Capture the cell that displays the provided text and extract its (x, y) central coordinate. 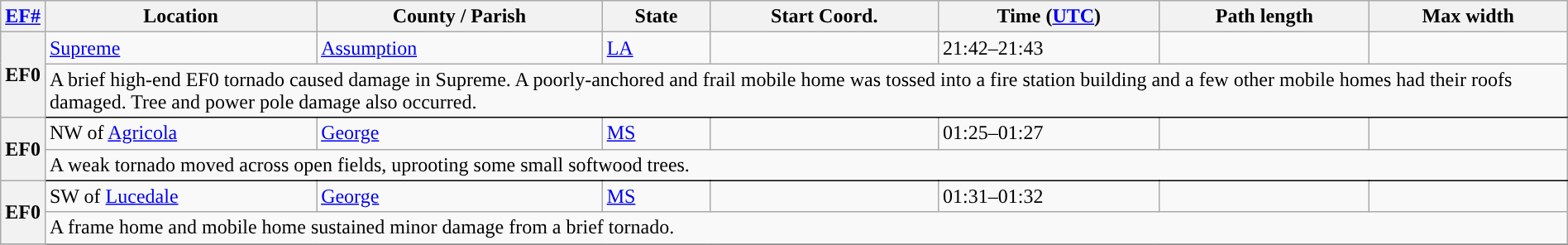
NW of Agricola (180, 133)
Max width (1468, 17)
Supreme (180, 48)
A frame home and mobile home sustained minor damage from a brief tornado. (806, 228)
Assumption (460, 48)
Location (180, 17)
A weak tornado moved across open fields, uprooting some small softwood trees. (806, 165)
County / Parish (460, 17)
EF# (23, 17)
LA (657, 48)
21:42–21:43 (1049, 48)
01:25–01:27 (1049, 133)
State (657, 17)
Time (UTC) (1049, 17)
01:31–01:32 (1049, 196)
Start Coord. (825, 17)
Path length (1264, 17)
SW of Lucedale (180, 196)
